Return the [X, Y] coordinate for the center point of the cell that contains the specified text.  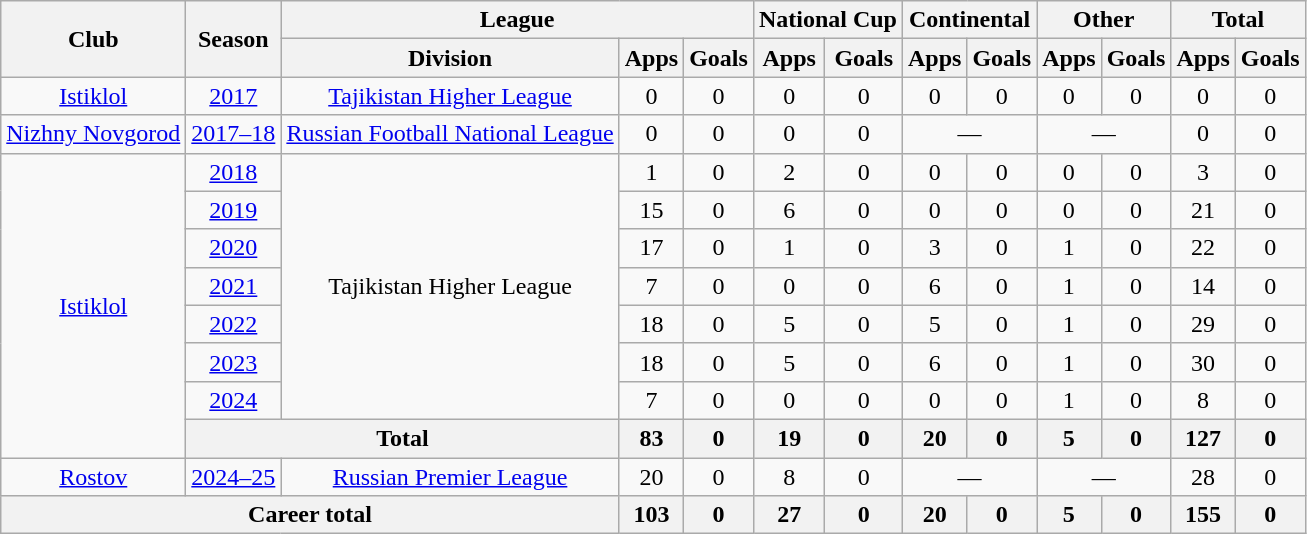
17 [651, 248]
14 [1203, 286]
2019 [234, 210]
2022 [234, 324]
Russian Premier League [450, 477]
2021 [234, 286]
2017–18 [234, 134]
103 [651, 515]
Other [1104, 20]
15 [651, 210]
127 [1203, 438]
Career total [310, 515]
2024–25 [234, 477]
155 [1203, 515]
2018 [234, 172]
2 [789, 172]
2024 [234, 400]
Russian Football National League [450, 134]
2020 [234, 248]
Club [94, 39]
Division [450, 58]
21 [1203, 210]
League [518, 20]
28 [1203, 477]
Nizhny Novgorod [94, 134]
2023 [234, 362]
30 [1203, 362]
Rostov [94, 477]
27 [789, 515]
19 [789, 438]
Season [234, 39]
83 [651, 438]
2017 [234, 96]
Continental [969, 20]
National Cup [828, 20]
29 [1203, 324]
22 [1203, 248]
